Output the [x, y] coordinate of the center of the cell containing the given text.  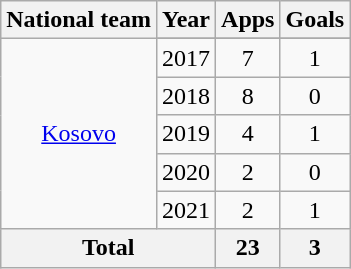
2018 [186, 96]
Year [186, 20]
Kosovo [79, 134]
2021 [186, 210]
2020 [186, 172]
Apps [248, 20]
4 [248, 134]
7 [248, 58]
Total [108, 248]
8 [248, 96]
3 [315, 248]
2019 [186, 134]
Goals [315, 20]
National team [79, 20]
23 [248, 248]
2017 [186, 58]
